Search for the cell housing the specified text and yield its (X, Y) center coordinate. 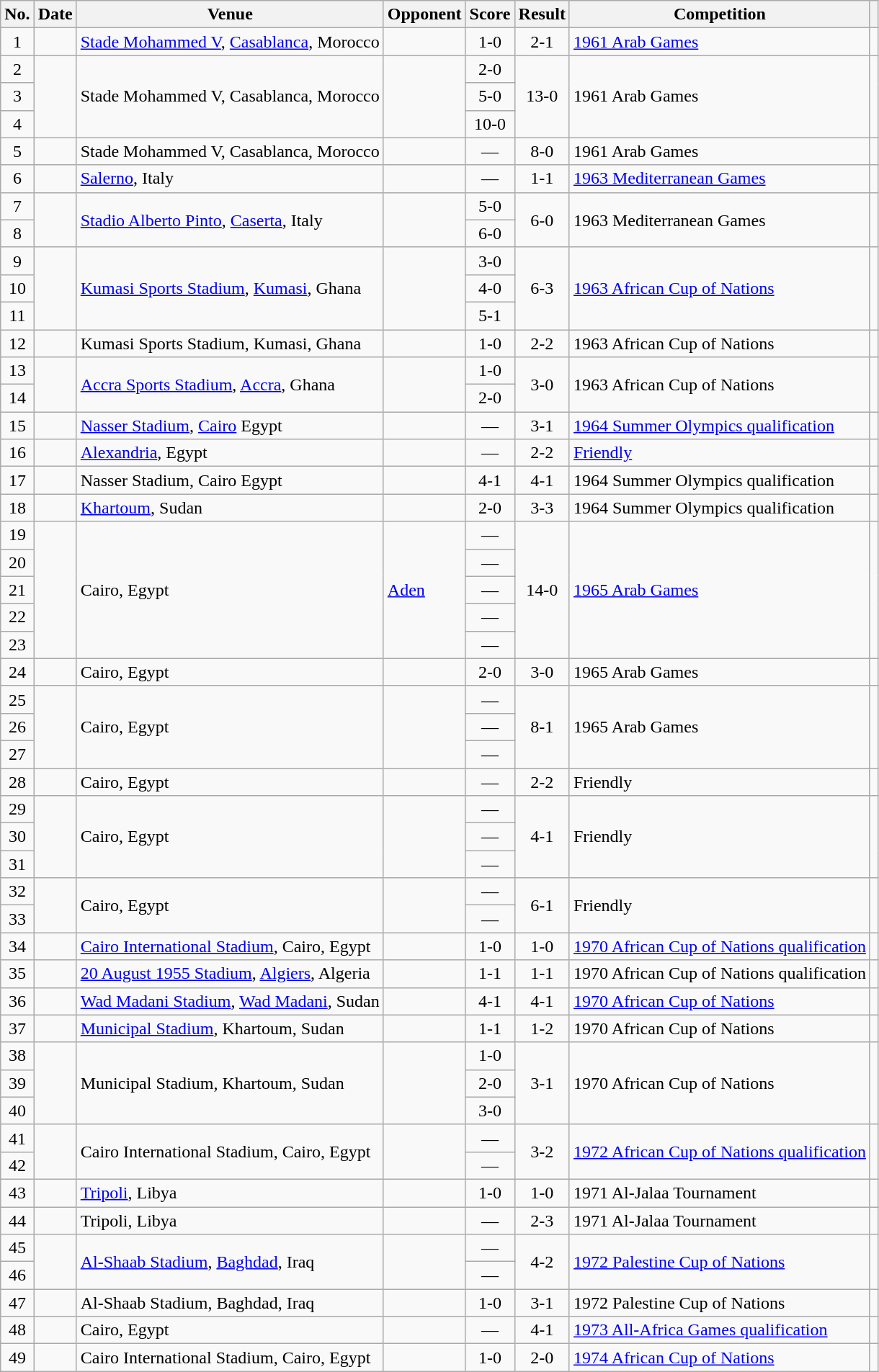
3-2 (542, 1152)
7 (17, 206)
33 (17, 919)
14-0 (542, 590)
20 (17, 562)
1973 All-Africa Games qualification (719, 1330)
3-3 (542, 508)
25 (17, 699)
30 (17, 837)
15 (17, 426)
39 (17, 1083)
6-3 (542, 288)
4 (17, 124)
18 (17, 508)
42 (17, 1165)
38 (17, 1056)
11 (17, 315)
14 (17, 398)
41 (17, 1138)
4-0 (490, 288)
23 (17, 645)
Aden (424, 590)
19 (17, 535)
32 (17, 892)
31 (17, 864)
Accra Sports Stadium, Accra, Ghana (230, 385)
27 (17, 754)
36 (17, 1001)
22 (17, 617)
17 (17, 480)
Result (542, 14)
Khartoum, Sudan (230, 508)
10 (17, 288)
49 (17, 1358)
45 (17, 1248)
Stadio Alberto Pinto, Caserta, Italy (230, 220)
20 August 1955 Stadium, Algiers, Algeria (230, 974)
5-1 (490, 315)
2 (17, 69)
Salerno, Italy (230, 179)
26 (17, 727)
34 (17, 946)
29 (17, 810)
9 (17, 261)
Opponent (424, 14)
1-2 (542, 1028)
4-2 (542, 1262)
35 (17, 974)
21 (17, 590)
37 (17, 1028)
2-1 (542, 42)
10-0 (490, 124)
44 (17, 1221)
12 (17, 344)
Alexandria, Egypt (230, 453)
46 (17, 1275)
Competition (719, 14)
Wad Madani Stadium, Wad Madani, Sudan (230, 1001)
3 (17, 97)
48 (17, 1330)
5 (17, 151)
Score (490, 14)
13-0 (542, 97)
1 (17, 42)
24 (17, 672)
43 (17, 1193)
Date (55, 14)
No. (17, 14)
6 (17, 179)
1974 African Cup of Nations (719, 1358)
8 (17, 233)
Venue (230, 14)
47 (17, 1303)
8-1 (542, 727)
6-1 (542, 905)
8-0 (542, 151)
16 (17, 453)
2-3 (542, 1221)
40 (17, 1111)
1972 African Cup of Nations qualification (719, 1152)
28 (17, 781)
13 (17, 371)
